Search for the cell housing the specified text and yield its [x, y] center coordinate. 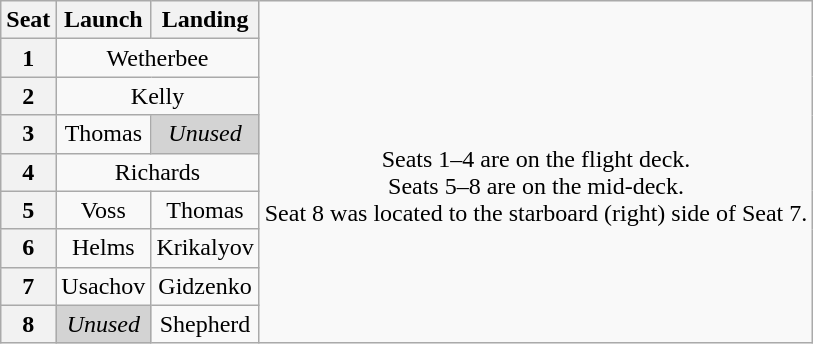
Launch [104, 20]
3 [28, 134]
Richards [158, 172]
5 [28, 210]
4 [28, 172]
1 [28, 58]
7 [28, 286]
Kelly [158, 96]
Helms [104, 248]
6 [28, 248]
Wetherbee [158, 58]
2 [28, 96]
Krikalyov [205, 248]
Usachov [104, 286]
Shepherd [205, 324]
8 [28, 324]
Gidzenko [205, 286]
Seat [28, 20]
Voss [104, 210]
Landing [205, 20]
Seats 1–4 are on the flight deck.Seats 5–8 are on the mid-deck.Seat 8 was located to the starboard (right) side of Seat 7. [536, 172]
